Pinpoint the cell where the given text exists, returning its (x, y) midpoint coordinate. 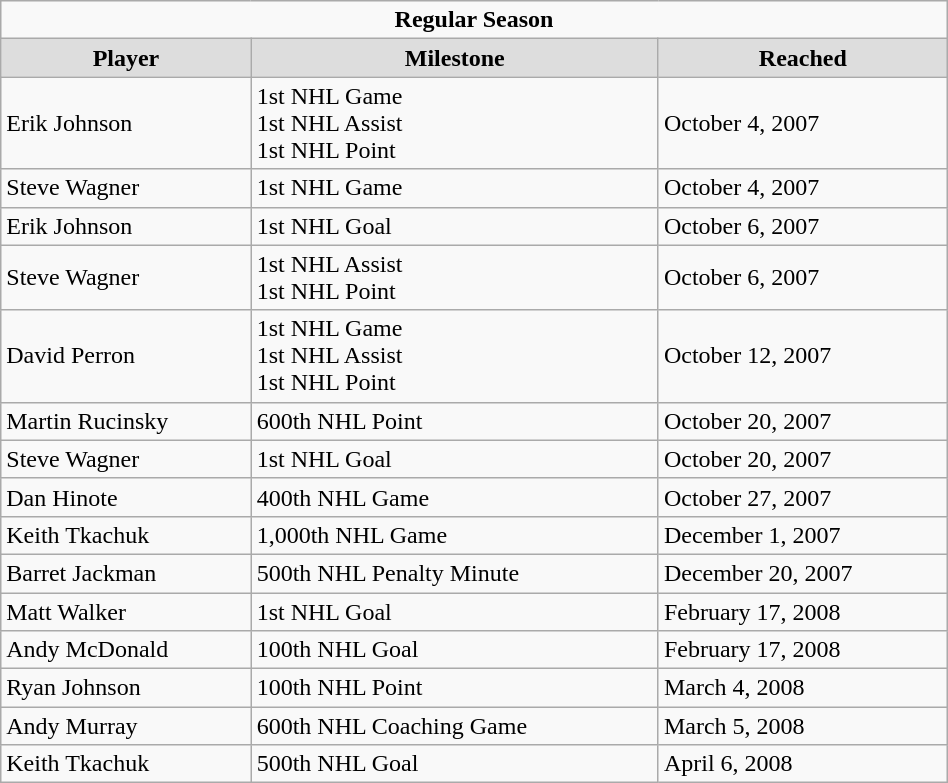
Reached (802, 58)
600th NHL Point (454, 421)
Ryan Johnson (126, 688)
600th NHL Coaching Game (454, 726)
1st NHL Game (454, 188)
Matt Walker (126, 611)
December 1, 2007 (802, 535)
December 20, 2007 (802, 573)
October 27, 2007 (802, 497)
500th NHL Penalty Minute (454, 573)
1,000th NHL Game (454, 535)
500th NHL Goal (454, 764)
400th NHL Game (454, 497)
Dan Hinote (126, 497)
100th NHL Point (454, 688)
100th NHL Goal (454, 650)
October 12, 2007 (802, 356)
April 6, 2008 (802, 764)
Milestone (454, 58)
1st NHL Assist1st NHL Point (454, 278)
David Perron (126, 356)
March 4, 2008 (802, 688)
Player (126, 58)
Regular Season (474, 20)
March 5, 2008 (802, 726)
Barret Jackman (126, 573)
Andy McDonald (126, 650)
Martin Rucinsky (126, 421)
Andy Murray (126, 726)
